Pinpoint the cell where the given text exists, returning its [X, Y] midpoint coordinate. 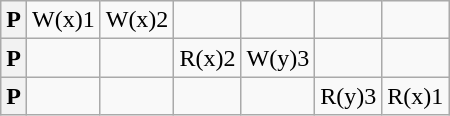
R(x)2 [208, 58]
W(x)1 [63, 20]
W(x)2 [137, 20]
R(y)3 [348, 96]
R(x)1 [416, 96]
W(y)3 [278, 58]
